From the cell containing the given text, extract its center point as (x, y) coordinate. 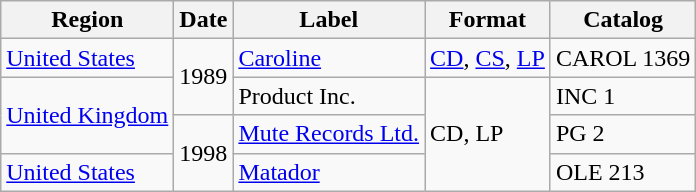
1989 (204, 77)
CD, CS, LP (488, 58)
CAROL 1369 (623, 58)
OLE 213 (623, 172)
Product Inc. (329, 96)
Catalog (623, 20)
Mute Records Ltd. (329, 134)
PG 2 (623, 134)
Caroline (329, 58)
Format (488, 20)
1998 (204, 153)
Region (88, 20)
CD, LP (488, 134)
Date (204, 20)
Matador (329, 172)
Label (329, 20)
INC 1 (623, 96)
United Kingdom (88, 115)
